For the text-containing cell, return its midpoint in [x, y] coordinate format. 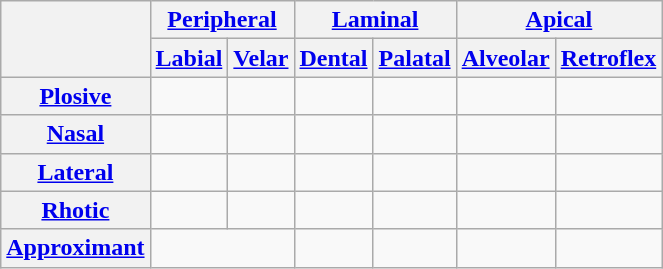
Labial [189, 58]
Apical [559, 20]
Rhotic [76, 210]
Alveolar [506, 58]
Palatal [414, 58]
Nasal [76, 134]
Laminal [375, 20]
Retroflex [608, 58]
Dental [334, 58]
Approximant [76, 248]
Plosive [76, 96]
Velar [261, 58]
Lateral [76, 172]
Peripheral [222, 20]
